For the text-containing cell, return its midpoint in [x, y] coordinate format. 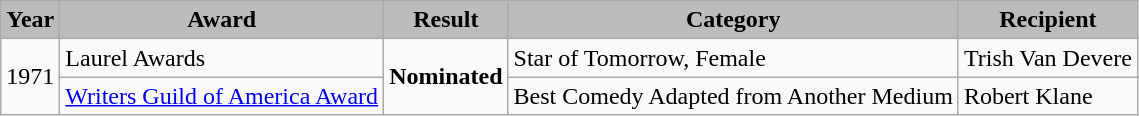
Recipient [1048, 20]
Laurel Awards [222, 58]
Result [446, 20]
Year [30, 20]
Writers Guild of America Award [222, 96]
Robert Klane [1048, 96]
Nominated [446, 77]
1971 [30, 77]
Trish Van Devere [1048, 58]
Best Comedy Adapted from Another Medium [733, 96]
Award [222, 20]
Category [733, 20]
Star of Tomorrow, Female [733, 58]
